Identify which cell holds the provided text, then report its (x, y) central coordinate. 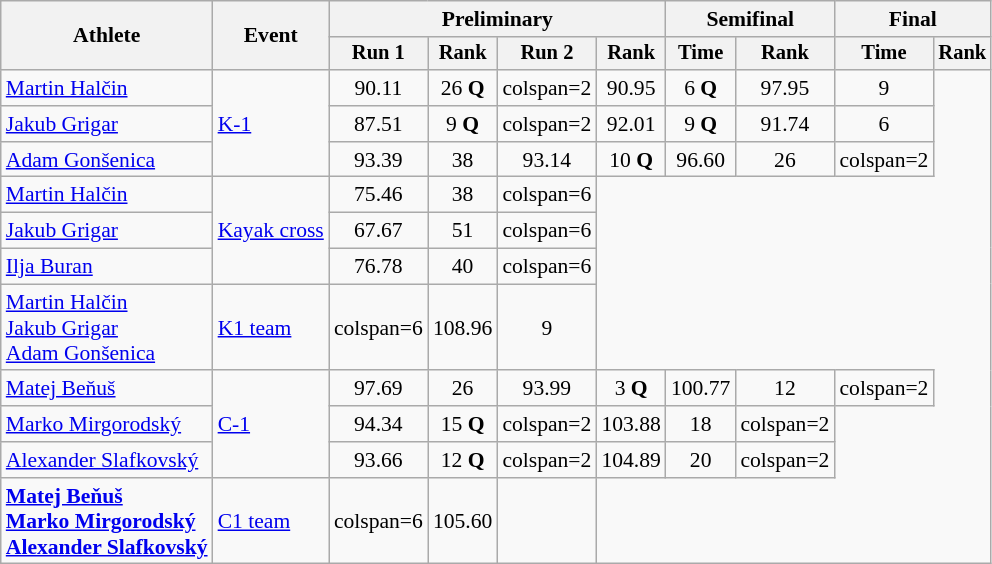
K-1 (271, 124)
76.78 (378, 267)
12 Q (462, 460)
18 (700, 424)
20 (700, 460)
10 Q (630, 160)
93.66 (378, 460)
Semifinal (750, 19)
91.74 (784, 124)
75.46 (378, 195)
67.67 (378, 231)
K1 team (271, 328)
93.39 (378, 160)
93.14 (546, 160)
94.34 (378, 424)
Athlete (107, 36)
Run 1 (378, 54)
92.01 (630, 124)
93.99 (546, 389)
87.51 (378, 124)
40 (462, 267)
C-1 (271, 424)
3 Q (630, 389)
15 Q (462, 424)
97.69 (378, 389)
Event (271, 36)
26 Q (462, 88)
51 (462, 231)
Run 2 (546, 54)
Kayak cross (271, 230)
Matej Beňuš (107, 389)
12 (784, 389)
Final (912, 19)
Ilja Buran (107, 267)
Martin HalčinJakub GrigarAdam Gonšenica (107, 328)
Marko Mirgorodský (107, 424)
90.95 (630, 88)
6 (884, 124)
Preliminary (498, 19)
100.77 (700, 389)
96.60 (700, 160)
Alexander Slafkovský (107, 460)
90.11 (378, 88)
108.96 (462, 328)
Adam Gonšenica (107, 160)
103.88 (630, 424)
104.89 (630, 460)
6 Q (700, 88)
97.95 (784, 88)
